Capture the cell that displays the provided text and extract its [X, Y] central coordinate. 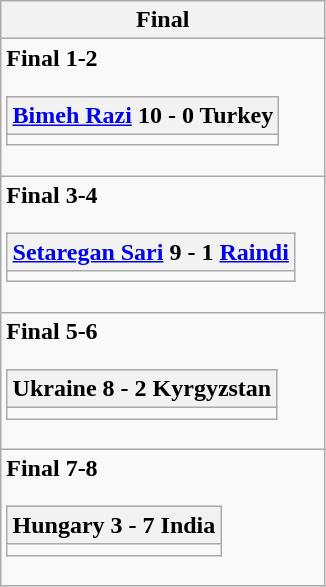
Hungary 3 - 7 India [114, 525]
Final 1-2 Bimeh Razi 10 - 0 Turkey [163, 108]
Final 5-6 Ukraine 8 - 2 Kyrgyzstan [163, 380]
Final 7-8 Hungary 3 - 7 India [163, 518]
Ukraine 8 - 2 Kyrgyzstan [142, 388]
Setaregan Sari 9 - 1 Raindi [150, 252]
Final [163, 20]
Bimeh Razi 10 - 0 Turkey [143, 115]
Final 3-4 Setaregan Sari 9 - 1 Raindi [163, 244]
